Locate the cell with the specified text and output its (X, Y) center coordinate. 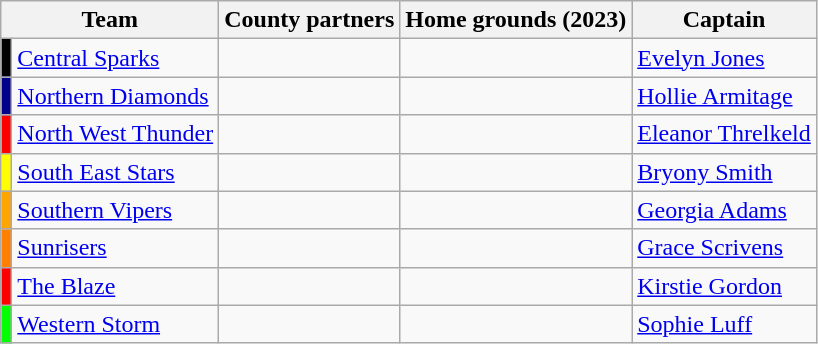
The Blaze (116, 286)
North West Thunder (116, 134)
Eleanor Threlkeld (724, 134)
Grace Scrivens (724, 248)
South East Stars (116, 172)
Bryony Smith (724, 172)
Hollie Armitage (724, 96)
County partners (310, 20)
Evelyn Jones (724, 58)
Home grounds (2023) (516, 20)
Captain (724, 20)
Central Sparks (116, 58)
Northern Diamonds (116, 96)
Western Storm (116, 324)
Sophie Luff (724, 324)
Sunrisers (116, 248)
Team (110, 20)
Kirstie Gordon (724, 286)
Georgia Adams (724, 210)
Southern Vipers (116, 210)
